Find where the given text appears and provide that cell's center as [x, y] coordinate. 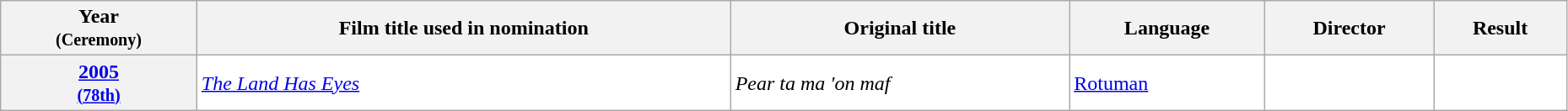
Language [1167, 29]
Original title [900, 29]
The Land Has Eyes [464, 82]
Director [1349, 29]
2005(78th) [100, 82]
Rotuman [1167, 82]
Pear ta ma 'on maf [900, 82]
Film title used in nomination [464, 29]
Result [1501, 29]
Year(Ceremony) [100, 29]
